For the text-containing cell, return its midpoint in (x, y) coordinate format. 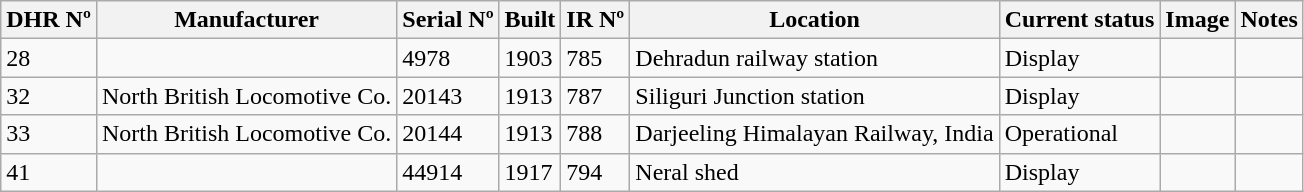
Serial Nº (448, 20)
20143 (448, 96)
Notes (1269, 20)
Image (1198, 20)
Dehradun railway station (814, 58)
IR Nº (596, 20)
788 (596, 134)
Manufacturer (246, 20)
Built (530, 20)
32 (49, 96)
41 (49, 172)
20144 (448, 134)
44914 (448, 172)
Darjeeling Himalayan Railway, India (814, 134)
787 (596, 96)
1903 (530, 58)
Operational (1080, 134)
Current status (1080, 20)
Neral shed (814, 172)
DHR Nº (49, 20)
28 (49, 58)
33 (49, 134)
Location (814, 20)
4978 (448, 58)
Siliguri Junction station (814, 96)
785 (596, 58)
794 (596, 172)
1917 (530, 172)
